Return (X, Y) of the center of cell containing provided text 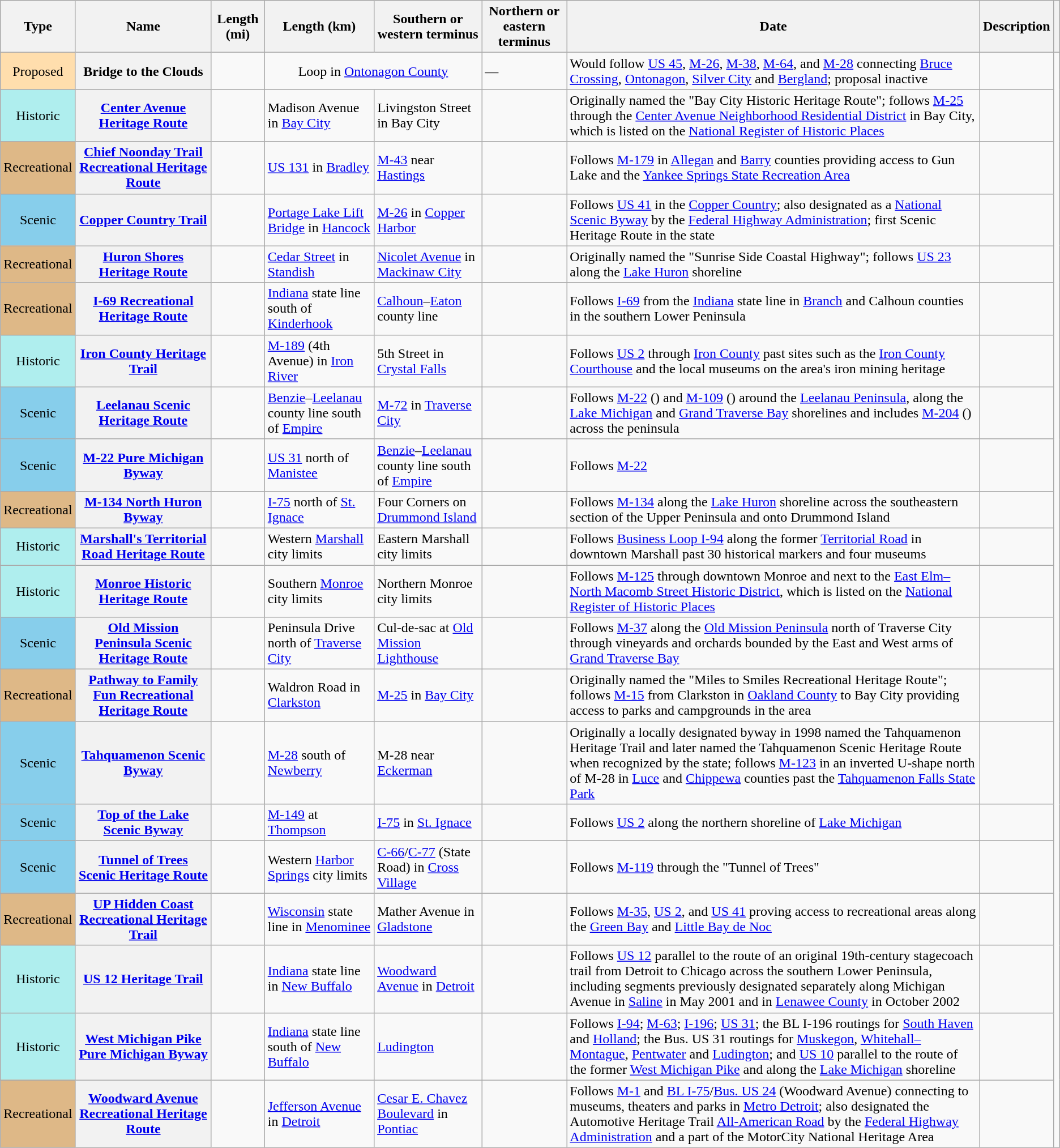
Woodward Avenue in Detroit (428, 979)
Originally named the "Sunrise Side Coastal Highway"; follows US 23 along the Lake Huron shoreline (773, 264)
M-28 south of Newberry (319, 763)
Iron County Heritage Trail (143, 361)
M-134 North Huron Byway (143, 510)
M-149 at Thompson (319, 822)
Indiana state line in New Buffalo (319, 979)
— (524, 71)
Cul-de-sac at Old Mission Lighthouse (428, 643)
Copper Country Trail (143, 220)
M-189 (4th Avenue) in Iron River (319, 361)
Woodward Avenue Recreational Heritage Route (143, 1113)
Description (1016, 27)
Northern Monroe city limits (428, 591)
Peninsula Drive north of Traverse City (319, 643)
M-22 Pure Michigan Byway (143, 465)
Pathway to Family Fun Recreational Heritage Route (143, 695)
I-69 Recreational Heritage Route (143, 309)
Cedar Street in Standish (319, 264)
Follows US 2 along the northern shoreline of Lake Michigan (773, 822)
Bridge to the Clouds (143, 71)
UP Hidden Coast Recreational Heritage Trail (143, 919)
Follows M-35, US 2, and US 41 proving access to recreational areas along the Green Bay and Little Bay de Noc (773, 919)
I-75 north of St. Ignace (319, 510)
Follows Business Loop I-94 along the former Territorial Road in downtown Marshall past 30 historical markers and four museums (773, 546)
Ludington (428, 1047)
Eastern Marshall city limits (428, 546)
Western Harbor Springs city limits (319, 867)
US 131 in Bradley (319, 168)
Tunnel of Trees Scenic Heritage Route (143, 867)
Mather Avenue in Gladstone (428, 919)
US 12 Heritage Trail (143, 979)
Wisconsin state line in Menominee (319, 919)
Leelanau Scenic Heritage Route (143, 413)
Would follow US 45, M-26, M-38, M-64, and M-28 connecting Bruce Crossing, Ontonagon, Silver City and Bergland; proposal inactive (773, 71)
Four Corners on Drummond Island (428, 510)
Huron Shores Heritage Route (143, 264)
Chief Noonday Trail Recreational Heritage Route (143, 168)
Marshall's Territorial Road Heritage Route (143, 546)
Length (mi) (238, 27)
Western Marshall city limits (319, 546)
Indiana state line south of New Buffalo (319, 1047)
Northern or eastern terminus (524, 27)
Follows M-119 through the "Tunnel of Trees" (773, 867)
Cesar E. Chavez Boulevard in Pontiac (428, 1113)
Monroe Historic Heritage Route (143, 591)
US 31 north of Manistee (319, 465)
Name (143, 27)
Type (38, 27)
Calhoun–Eaton county line (428, 309)
M-26 in Copper Harbor (428, 220)
Indiana state line south of Kinderhook (319, 309)
Livingston Street in Bay City (428, 116)
Follows US 2 through Iron County past sites such as the Iron County Courthouse and the local museums on the area's iron mining heritage (773, 361)
Tahquamenon Scenic Byway (143, 763)
I-75 in St. Ignace (428, 822)
Follows M-134 along the Lake Huron shoreline across the southeastern section of the Upper Peninsula and onto Drummond Island (773, 510)
Loop in Ontonagon County (373, 71)
Date (773, 27)
C-66/C-77 (State Road) in Cross Village (428, 867)
Southern Monroe city limits (319, 591)
M-28 near Eckerman (428, 763)
Nicolet Avenue in Mackinaw City (428, 264)
Top of the Lake Scenic Byway (143, 822)
Old Mission Peninsula Scenic Heritage Route (143, 643)
Portage Lake Lift Bridge in Hancock (319, 220)
Proposed (38, 71)
5th Street in Crystal Falls (428, 361)
M-72 in Traverse City (428, 413)
M-43 near Hastings (428, 168)
Follows M-22 (773, 465)
Southern or western terminus (428, 27)
West Michigan Pike Pure Michigan Byway (143, 1047)
Follows I-69 from the Indiana state line in Branch and Calhoun counties in the southern Lower Peninsula (773, 309)
Follows M-179 in Allegan and Barry counties providing access to Gun Lake and the Yankee Springs State Recreation Area (773, 168)
Center Avenue Heritage Route (143, 116)
Madison Avenue in Bay City (319, 116)
Length (km) (319, 27)
M-25 in Bay City (428, 695)
Waldron Road in Clarkston (319, 695)
Jefferson Avenue in Detroit (319, 1113)
